Locate the cell with the specified text and output its (X, Y) center coordinate. 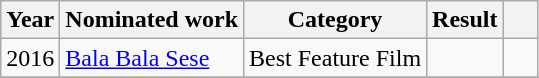
Best Feature Film (336, 58)
Nominated work (152, 20)
Bala Bala Sese (152, 58)
Year (30, 20)
Category (336, 20)
Result (465, 20)
2016 (30, 58)
